Determine the [X, Y] coordinate at the center of the cell enclosing the given text.  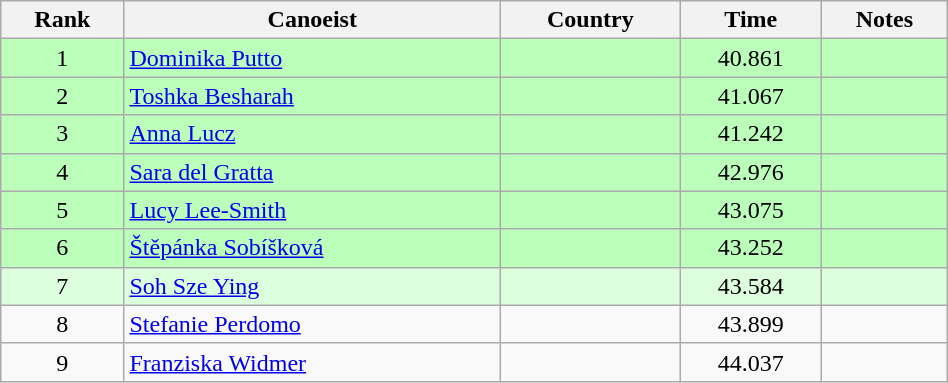
Soh Sze Ying [312, 286]
Štěpánka Sobíšková [312, 248]
41.242 [751, 134]
43.252 [751, 248]
Toshka Besharah [312, 96]
Notes [885, 20]
Franziska Widmer [312, 362]
Country [590, 20]
2 [62, 96]
7 [62, 286]
Time [751, 20]
42.976 [751, 172]
Canoeist [312, 20]
43.075 [751, 210]
Rank [62, 20]
9 [62, 362]
40.861 [751, 58]
5 [62, 210]
Sara del Gratta [312, 172]
Dominika Putto [312, 58]
Anna Lucz [312, 134]
4 [62, 172]
44.037 [751, 362]
43.584 [751, 286]
Lucy Lee-Smith [312, 210]
1 [62, 58]
43.899 [751, 324]
41.067 [751, 96]
Stefanie Perdomo [312, 324]
8 [62, 324]
6 [62, 248]
3 [62, 134]
